Identify which cell holds the provided text, then report its [x, y] central coordinate. 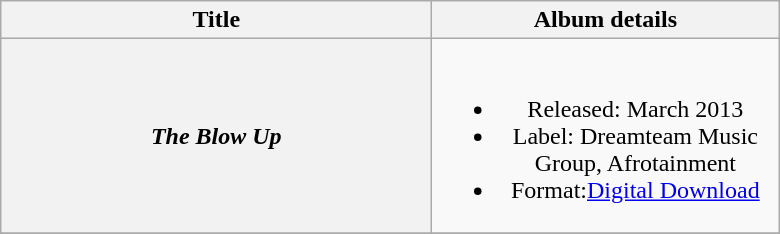
Released: March 2013Label: Dreamteam Music Group, AfrotainmentFormat:Digital Download [606, 136]
Title [216, 20]
Album details [606, 20]
The Blow Up [216, 136]
